For the text-containing cell, return its midpoint in [x, y] coordinate format. 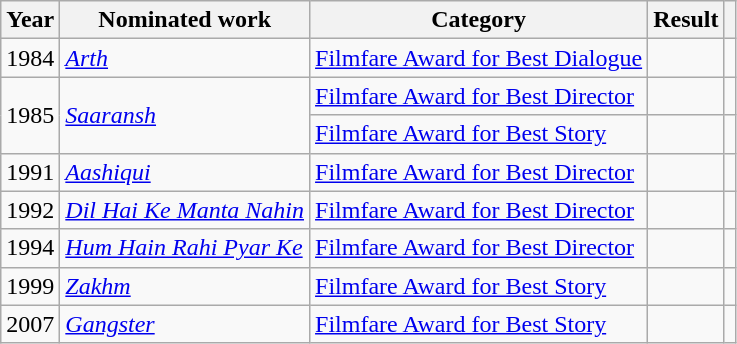
Category [479, 20]
Gangster [185, 324]
2007 [30, 324]
Dil Hai Ke Manta Nahin [185, 210]
Result [686, 20]
Arth [185, 58]
Year [30, 20]
Hum Hain Rahi Pyar Ke [185, 248]
1992 [30, 210]
1985 [30, 115]
1999 [30, 286]
1991 [30, 172]
1984 [30, 58]
Filmfare Award for Best Dialogue [479, 58]
Aashiqui [185, 172]
1994 [30, 248]
Saaransh [185, 115]
Zakhm [185, 286]
Nominated work [185, 20]
